Identify which cell holds the provided text, then report its [X, Y] central coordinate. 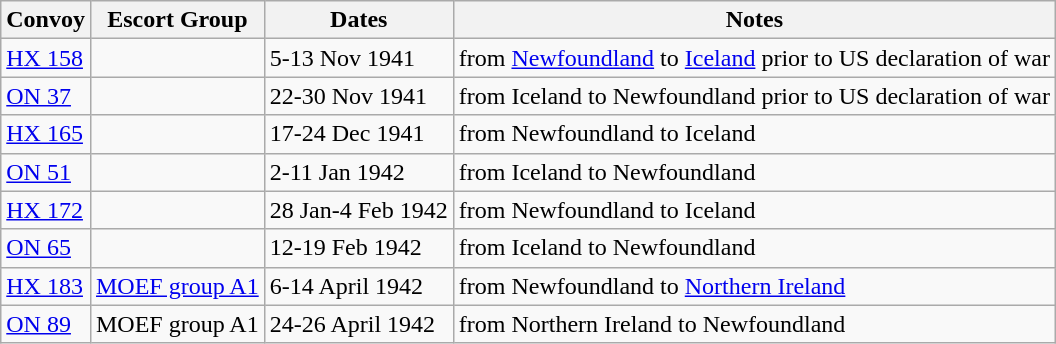
Escort Group [177, 20]
24-26 April 1942 [358, 324]
Notes [754, 20]
ON 65 [46, 248]
HX 183 [46, 286]
ON 37 [46, 96]
17-24 Dec 1941 [358, 134]
from Northern Ireland to Newfoundland [754, 324]
5-13 Nov 1941 [358, 58]
2-11 Jan 1942 [358, 172]
HX 165 [46, 134]
ON 51 [46, 172]
6-14 April 1942 [358, 286]
from Newfoundland to Northern Ireland [754, 286]
Dates [358, 20]
HX 172 [46, 210]
from Newfoundland to Iceland prior to US declaration of war [754, 58]
ON 89 [46, 324]
from Iceland to Newfoundland prior to US declaration of war [754, 96]
28 Jan-4 Feb 1942 [358, 210]
Convoy [46, 20]
HX 158 [46, 58]
22-30 Nov 1941 [358, 96]
12-19 Feb 1942 [358, 248]
